Return the (x, y) coordinate for the center point of the cell that contains the specified text.  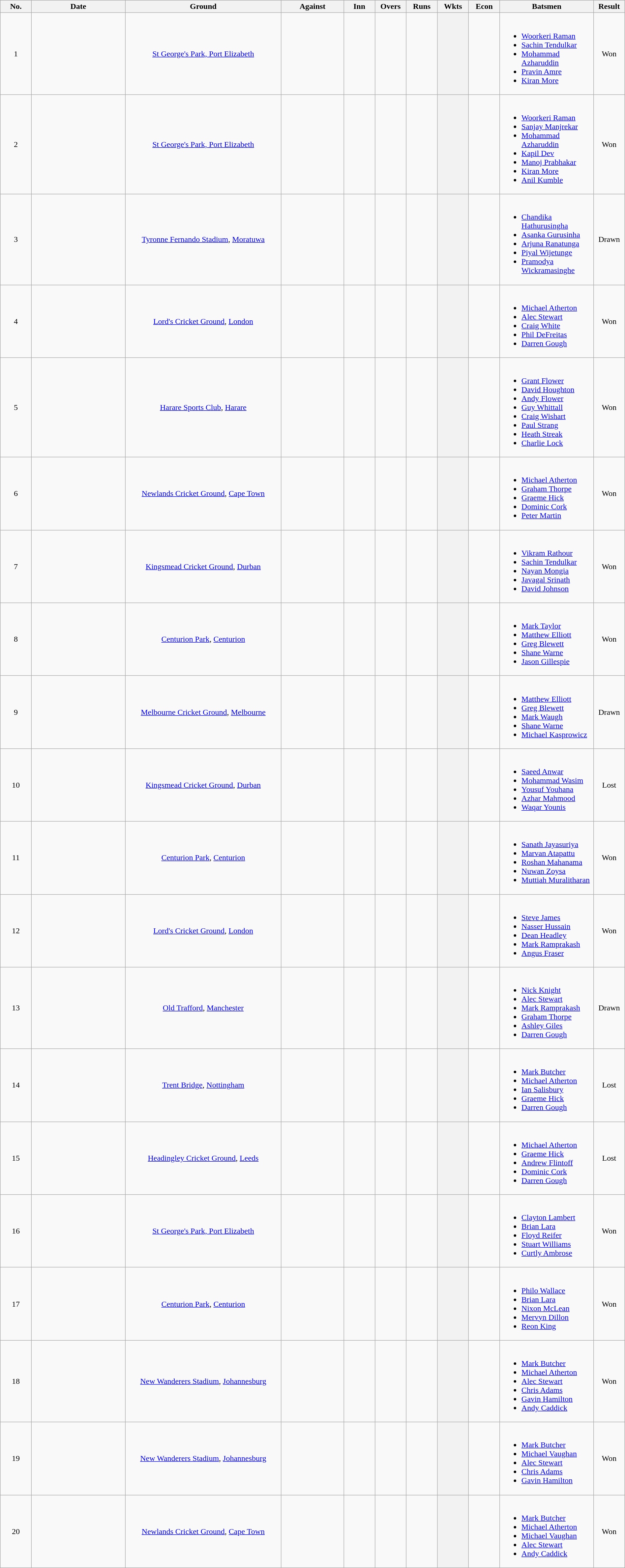
Michael AthertonGraham ThorpeGraeme HickDominic CorkPeter Martin (547, 494)
2 (16, 144)
9 (16, 712)
Old Trafford, Manchester (203, 1008)
11 (16, 857)
Trent Bridge, Nottingham (203, 1086)
6 (16, 494)
Batsmen (547, 7)
Harare Sports Club, Harare (203, 407)
Philo WallaceBrian LaraNixon McLeanMervyn DillonReon King (547, 1304)
15 (16, 1158)
12 (16, 931)
16 (16, 1231)
Against (312, 7)
17 (16, 1304)
Ground (203, 7)
18 (16, 1381)
Grant FlowerDavid HoughtonAndy FlowerGuy WhittallCraig WishartPaul StrangHeath StreakCharlie Lock (547, 407)
Mark ButcherMichael AthertonMichael VaughanAlec StewartAndy Caddick (547, 1531)
Woorkeri RamanSanjay ManjrekarMohammad AzharuddinKapil DevManoj PrabhakarKiran MoreAnil Kumble (547, 144)
Clayton LambertBrian LaraFloyd ReiferStuart WilliamsCurtly Ambrose (547, 1231)
Nick KnightAlec StewartMark RamprakashGraham ThorpeAshley GilesDarren Gough (547, 1008)
Date (78, 7)
4 (16, 321)
13 (16, 1008)
Michael AthertonGraeme HickAndrew FlintoffDominic CorkDarren Gough (547, 1158)
Result (609, 7)
Runs (422, 7)
Tyronne Fernando Stadium, Moratuwa (203, 239)
Matthew ElliottGreg BlewettMark WaughShane WarneMichael Kasprowicz (547, 712)
Michael AthertonAlec StewartCraig WhitePhil DeFreitasDarren Gough (547, 321)
Mark ButcherMichael AthertonIan SalisburyGraeme HickDarren Gough (547, 1086)
8 (16, 639)
10 (16, 785)
Mark ButcherMichael AthertonAlec StewartChris AdamsGavin HamiltonAndy Caddick (547, 1381)
5 (16, 407)
20 (16, 1531)
Wkts (453, 7)
Inn (359, 7)
Overs (390, 7)
Vikram RathourSachin TendulkarNayan MongiaJavagal SrinathDavid Johnson (547, 566)
No. (16, 7)
Mark TaylorMatthew ElliottGreg BlewettShane WarneJason Gillespie (547, 639)
Woorkeri RamanSachin TendulkarMohammad AzharuddinPravin AmreKiran More (547, 54)
Headingley Cricket Ground, Leeds (203, 1158)
7 (16, 566)
1 (16, 54)
Econ (485, 7)
Sanath JayasuriyaMarvan AtapattuRoshan MahanamaNuwan ZoysaMuttiah Muralitharan (547, 857)
Melbourne Cricket Ground, Melbourne (203, 712)
19 (16, 1459)
Chandika HathurusinghaAsanka GurusinhaArjuna RanatungaPiyal WijetungePramodya Wickramasinghe (547, 239)
14 (16, 1086)
Steve JamesNasser HussainDean HeadleyMark RamprakashAngus Fraser (547, 931)
Saeed AnwarMohammad WasimYousuf YouhanaAzhar MahmoodWaqar Younis (547, 785)
Mark ButcherMichael VaughanAlec StewartChris AdamsGavin Hamilton (547, 1459)
3 (16, 239)
